Output the (x, y) coordinate of the center of the cell containing the given text.  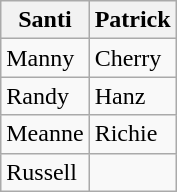
Meanne (45, 134)
Russell (45, 172)
Hanz (132, 96)
Randy (45, 96)
Patrick (132, 20)
Manny (45, 58)
Cherry (132, 58)
Santi (45, 20)
Richie (132, 134)
